Pinpoint the cell where the given text exists, returning its [x, y] midpoint coordinate. 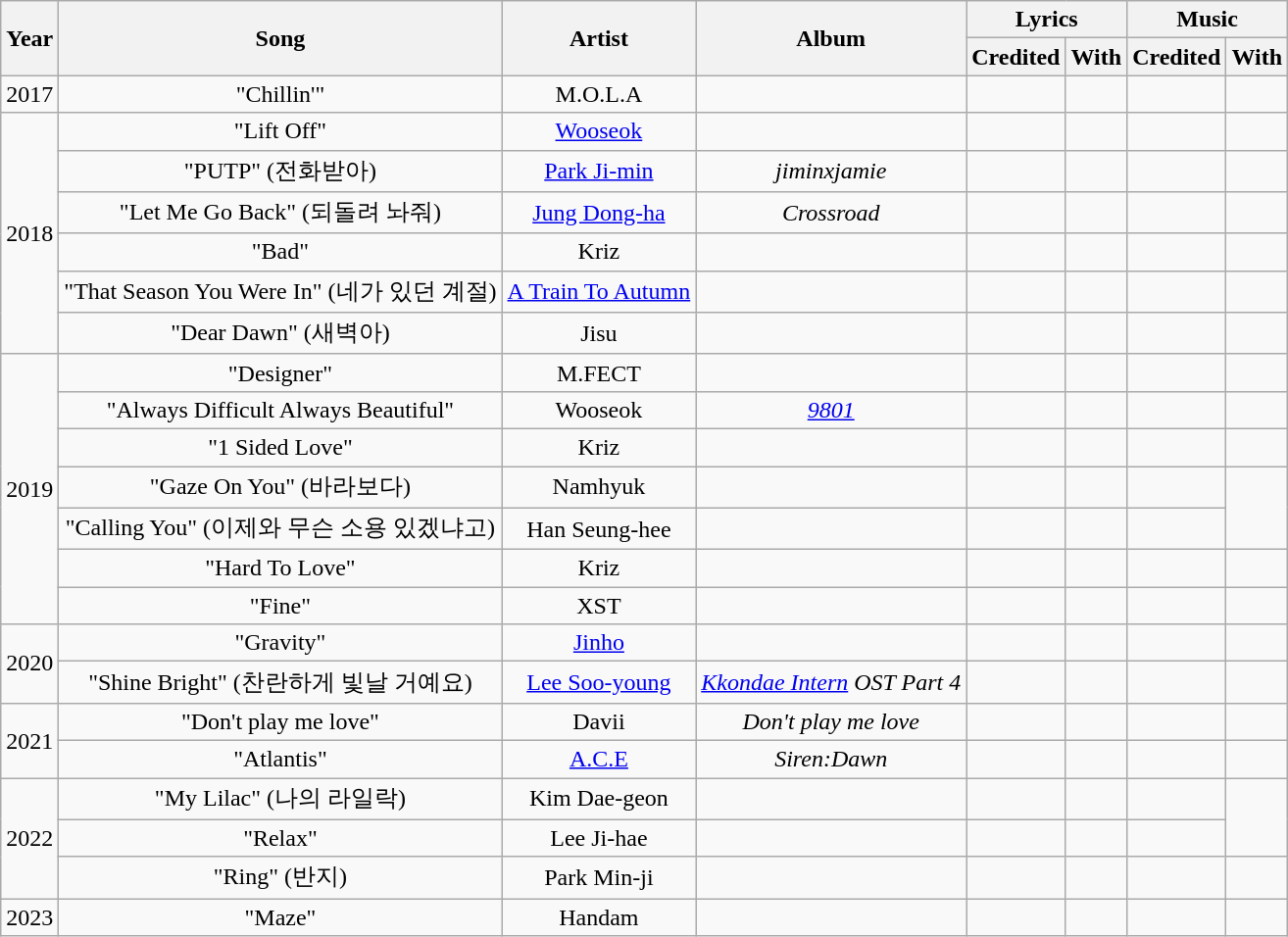
Music [1208, 20]
M.O.L.A [599, 94]
Kim Dae-geon [599, 800]
Lee Soo-young [599, 682]
Album [831, 38]
"Atlantis" [280, 759]
"Let Me Go Back" (되돌려 놔줘) [280, 214]
"Don't play me love" [280, 721]
9801 [831, 410]
jiminxjamie [831, 171]
Jisu [599, 333]
"Gaze On You" (바라보다) [280, 488]
"Maze" [280, 917]
"PUTP" (전화받아) [280, 171]
2019 [29, 488]
A.C.E [599, 759]
Artist [599, 38]
"Bad" [280, 252]
Song [280, 38]
Jung Dong-ha [599, 214]
"Designer" [280, 372]
"Shine Bright" (찬란하게 빛날 거예요) [280, 682]
Don't play me love [831, 721]
"Ring" (반지) [280, 878]
"Dear Dawn" (새벽아) [280, 333]
"Gravity" [280, 643]
"Hard To Love" [280, 568]
Park Min-ji [599, 878]
"That Season You Were In" (네가 있던 계절) [280, 292]
A Train To Autumn [599, 292]
Siren:Dawn [831, 759]
"Relax" [280, 838]
2021 [29, 740]
Han Seung-hee [599, 529]
2018 [29, 233]
"Always Difficult Always Beautiful" [280, 410]
Year [29, 38]
Crossroad [831, 214]
2020 [29, 665]
Davii [599, 721]
"Lift Off" [280, 131]
Lee Ji-hae [599, 838]
Handam [599, 917]
"Chillin'" [280, 94]
Jinho [599, 643]
2022 [29, 839]
2017 [29, 94]
2023 [29, 917]
Lyrics [1047, 20]
"Fine" [280, 606]
Park Ji-min [599, 171]
M.FECT [599, 372]
XST [599, 606]
Namhyuk [599, 488]
"1 Sided Love" [280, 447]
Kkondae Intern OST Part 4 [831, 682]
"Calling You" (이제와 무슨 소용 있겠냐고) [280, 529]
"My Lilac" (나의 라일락) [280, 800]
